Search for the cell housing the specified text and yield its (X, Y) center coordinate. 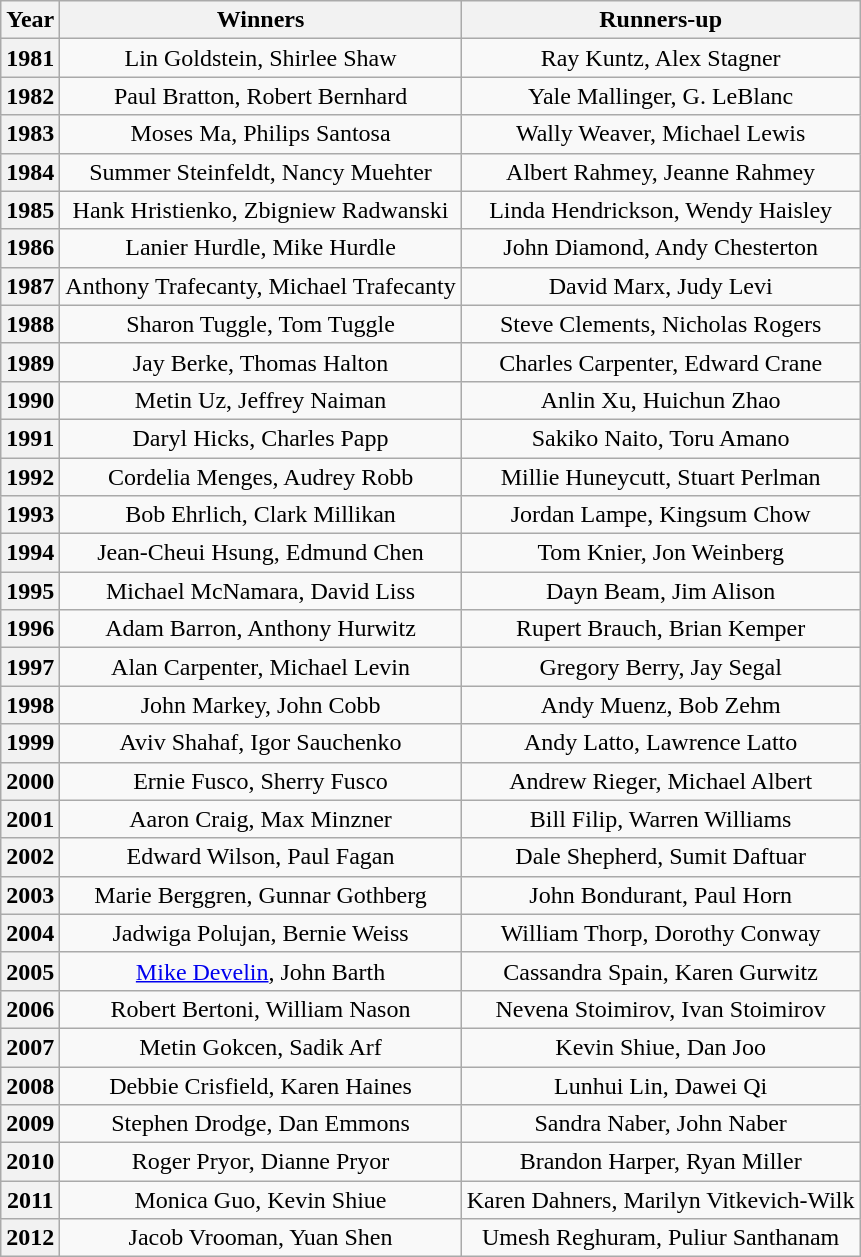
2000 (30, 781)
1990 (30, 400)
David Marx, Judy Levi (660, 286)
Lin Goldstein, Shirlee Shaw (260, 58)
Debbie Crisfield, Karen Haines (260, 1085)
1985 (30, 210)
Ray Kuntz, Alex Stagner (660, 58)
Daryl Hicks, Charles Papp (260, 438)
Steve Clements, Nicholas Rogers (660, 324)
Marie Berggren, Gunnar Gothberg (260, 895)
2004 (30, 933)
Alan Carpenter, Michael Levin (260, 667)
Mike Develin, John Barth (260, 971)
Dayn Beam, Jim Alison (660, 591)
2006 (30, 1009)
Michael McNamara, David Liss (260, 591)
Hank Hristienko, Zbigniew Radwanski (260, 210)
Edward Wilson, Paul Fagan (260, 857)
Lanier Hurdle, Mike Hurdle (260, 248)
Robert Bertoni, William Nason (260, 1009)
1991 (30, 438)
Anthony Trafecanty, Michael Trafecanty (260, 286)
Gregory Berry, Jay Segal (660, 667)
1999 (30, 743)
Albert Rahmey, Jeanne Rahmey (660, 172)
Moses Ma, Philips Santosa (260, 134)
2010 (30, 1162)
Aviv Shahaf, Igor Sauchenko (260, 743)
Kevin Shiue, Dan Joo (660, 1047)
Jadwiga Polujan, Bernie Weiss (260, 933)
Bill Filip, Warren Williams (660, 819)
1992 (30, 477)
Aaron Craig, Max Minzner (260, 819)
Jordan Lampe, Kingsum Chow (660, 515)
1997 (30, 667)
Millie Huneycutt, Stuart Perlman (660, 477)
John Bondurant, Paul Horn (660, 895)
Metin Uz, Jeffrey Naiman (260, 400)
2002 (30, 857)
Andy Muenz, Bob Zehm (660, 705)
1989 (30, 362)
1993 (30, 515)
Ernie Fusco, Sherry Fusco (260, 781)
2012 (30, 1238)
2009 (30, 1124)
Nevena Stoimirov, Ivan Stoimirov (660, 1009)
2007 (30, 1047)
Sakiko Naito, Toru Amano (660, 438)
Andy Latto, Lawrence Latto (660, 743)
Umesh Reghuram, Puliur Santhanam (660, 1238)
1995 (30, 591)
1994 (30, 553)
Linda Hendrickson, Wendy Haisley (660, 210)
Stephen Drodge, Dan Emmons (260, 1124)
Sandra Naber, John Naber (660, 1124)
Rupert Brauch, Brian Kemper (660, 629)
1996 (30, 629)
1982 (30, 96)
Yale Mallinger, G. LeBlanc (660, 96)
Winners (260, 20)
Tom Knier, Jon Weinberg (660, 553)
John Markey, John Cobb (260, 705)
Metin Gokcen, Sadik Arf (260, 1047)
1988 (30, 324)
Jean-Cheui Hsung, Edmund Chen (260, 553)
Year (30, 20)
1981 (30, 58)
Roger Pryor, Dianne Pryor (260, 1162)
1998 (30, 705)
Andrew Rieger, Michael Albert (660, 781)
William Thorp, Dorothy Conway (660, 933)
Paul Bratton, Robert Bernhard (260, 96)
Cordelia Menges, Audrey Robb (260, 477)
2008 (30, 1085)
Bob Ehrlich, Clark Millikan (260, 515)
1986 (30, 248)
Jay Berke, Thomas Halton (260, 362)
Lunhui Lin, Dawei Qi (660, 1085)
Sharon Tuggle, Tom Tuggle (260, 324)
1984 (30, 172)
Brandon Harper, Ryan Miller (660, 1162)
2003 (30, 895)
2005 (30, 971)
2001 (30, 819)
1987 (30, 286)
Dale Shepherd, Sumit Daftuar (660, 857)
Wally Weaver, Michael Lewis (660, 134)
John Diamond, Andy Chesterton (660, 248)
Monica Guo, Kevin Shiue (260, 1200)
Jacob Vrooman, Yuan Shen (260, 1238)
Charles Carpenter, Edward Crane (660, 362)
Cassandra Spain, Karen Gurwitz (660, 971)
Summer Steinfeldt, Nancy Muehter (260, 172)
Runners-up (660, 20)
Karen Dahners, Marilyn Vitkevich-Wilk (660, 1200)
2011 (30, 1200)
Adam Barron, Anthony Hurwitz (260, 629)
Anlin Xu, Huichun Zhao (660, 400)
1983 (30, 134)
